Output the (x, y) coordinate of the center of the cell containing the given text.  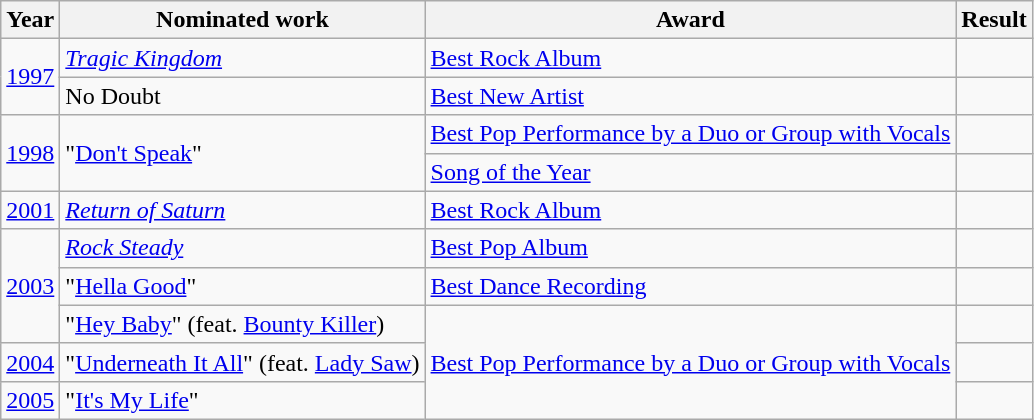
Best Dance Recording (690, 286)
Year (30, 20)
2004 (30, 362)
Best Pop Album (690, 248)
1997 (30, 77)
"Hella Good" (242, 286)
Award (690, 20)
2005 (30, 400)
"Don't Speak" (242, 153)
"Underneath It All" (feat. Lady Saw) (242, 362)
"It's My Life" (242, 400)
1998 (30, 153)
"Hey Baby" (feat. Bounty Killer) (242, 324)
Song of the Year (690, 172)
Rock Steady (242, 248)
Best New Artist (690, 96)
Tragic Kingdom (242, 58)
2003 (30, 286)
2001 (30, 210)
No Doubt (242, 96)
Return of Saturn (242, 210)
Result (994, 20)
Nominated work (242, 20)
